For the text-containing cell, return its midpoint in (x, y) coordinate format. 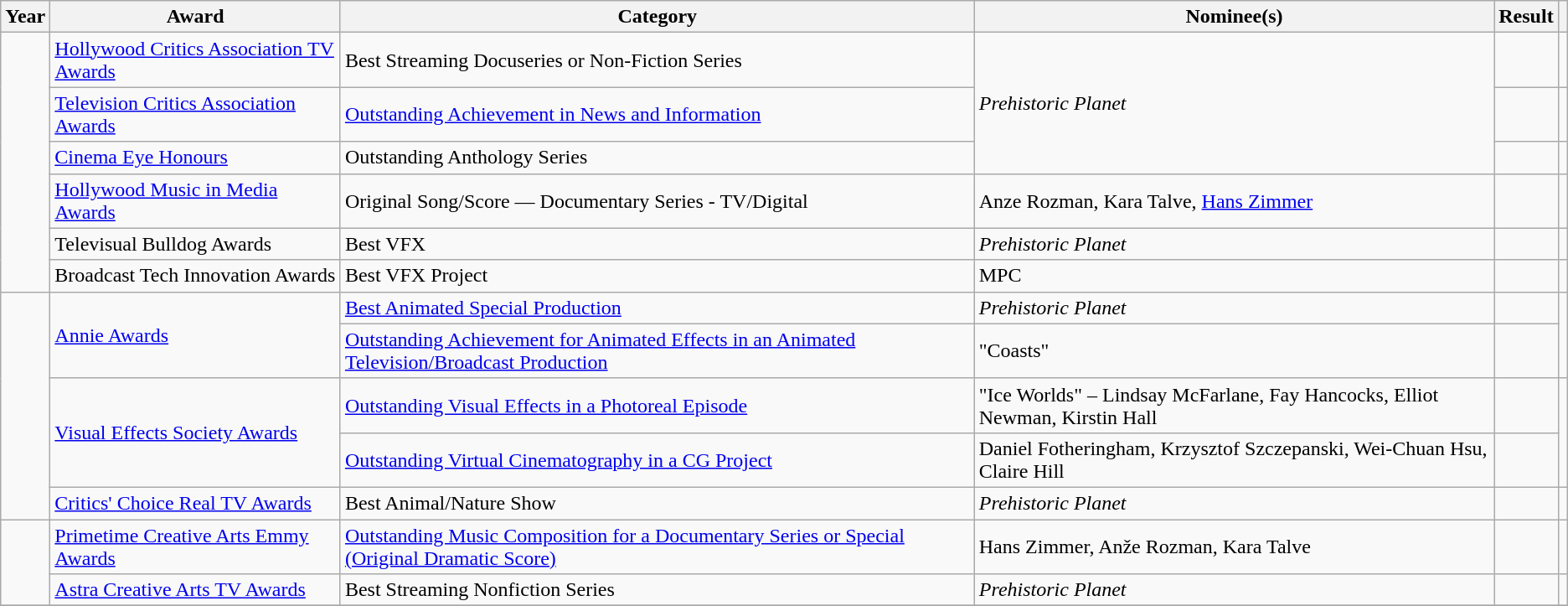
Television Critics Association Awards (196, 114)
Best Animated Special Production (657, 308)
"Coasts" (1235, 350)
Daniel Fotheringham, Krzysztof Szczepanski, Wei-Chuan Hsu, Claire Hill (1235, 459)
Hans Zimmer, Anže Rozman, Kara Talve (1235, 546)
Outstanding Music Composition for a Documentary Series or Special (Original Dramatic Score) (657, 546)
Year (25, 17)
Result (1526, 17)
Award (196, 17)
"Ice Worlds" – Lindsay McFarlane, Fay Hancocks, Elliot Newman, Kirstin Hall (1235, 406)
Outstanding Achievement for Animated Effects in an Animated Television/Broadcast Production (657, 350)
Astra Creative Arts TV Awards (196, 590)
Outstanding Achievement in News and Information (657, 114)
Annie Awards (196, 335)
Hollywood Music in Media Awards (196, 201)
Best Streaming Docuseries or Non-Fiction Series (657, 60)
Best Streaming Nonfiction Series (657, 590)
Outstanding Virtual Cinematography in a CG Project (657, 459)
Best VFX (657, 244)
MPC (1235, 276)
Outstanding Visual Effects in a Photoreal Episode (657, 406)
Critics' Choice Real TV Awards (196, 503)
Visual Effects Society Awards (196, 432)
Nominee(s) (1235, 17)
Original Song/Score — Documentary Series - TV/Digital (657, 201)
Televisual Bulldog Awards (196, 244)
Cinema Eye Honours (196, 158)
Broadcast Tech Innovation Awards (196, 276)
Primetime Creative Arts Emmy Awards (196, 546)
Category (657, 17)
Hollywood Critics Association TV Awards (196, 60)
Outstanding Anthology Series (657, 158)
Anze Rozman, Kara Talve, Hans Zimmer (1235, 201)
Best VFX Project (657, 276)
Best Animal/Nature Show (657, 503)
